Scan for the cell matching the given text and deliver its (x, y) coordinate at center. 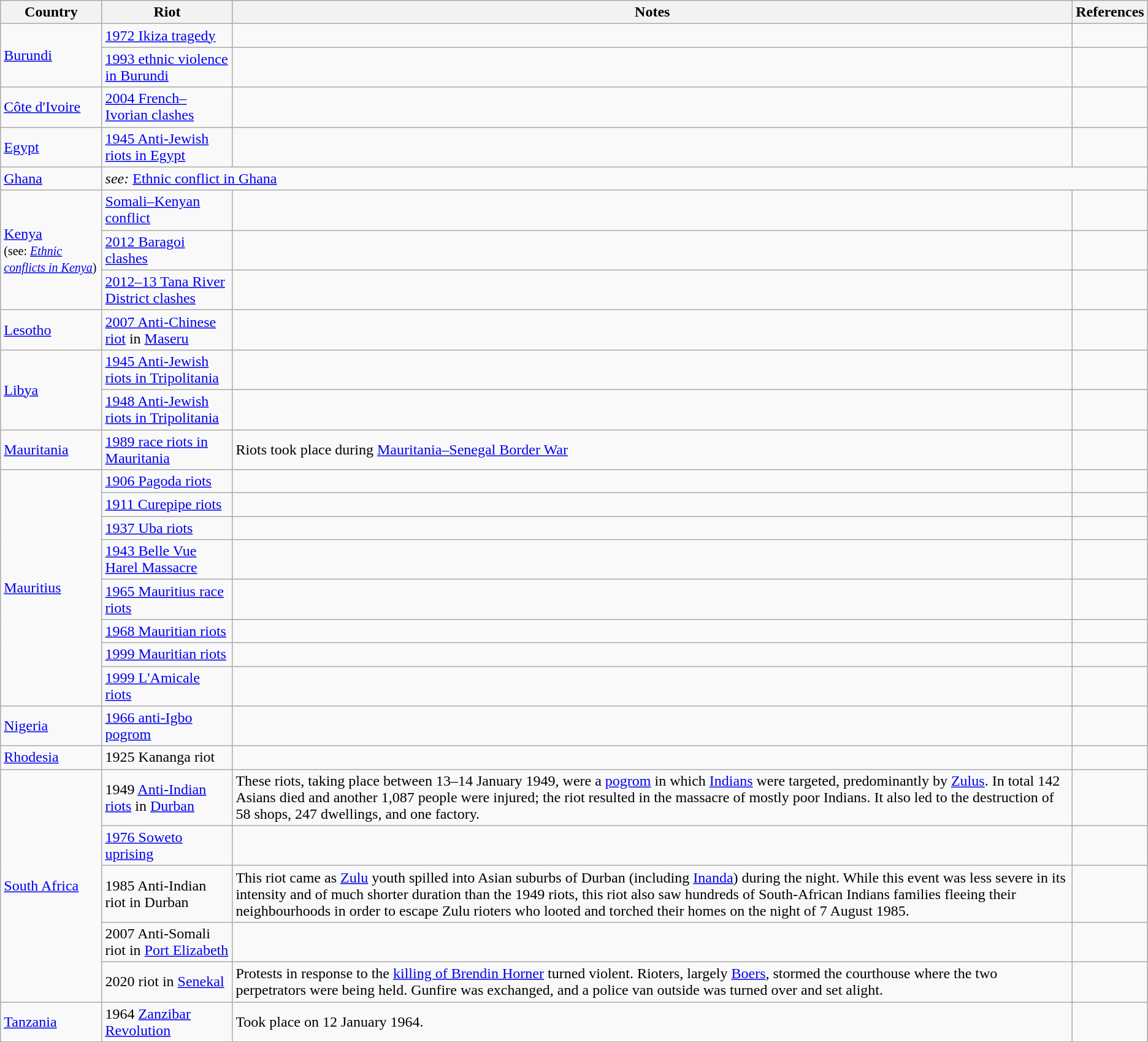
1972 Ikiza tragedy (167, 36)
1943 Belle Vue Harel Massacre (167, 559)
Took place on 12 January 1964. (652, 1022)
1949 Anti-Indian riots in Durban (167, 797)
1945 Anti-Jewish riots in Tripolitania (167, 369)
1945 Anti-Jewish riots in Egypt (167, 147)
Egypt (52, 147)
Ghana (52, 178)
1965 Mauritius race riots (167, 600)
Lesotho (52, 330)
2012–13 Tana River District clashes (167, 289)
2007 Anti-Somali riot in Port Elizabeth (167, 942)
1966 anti-Igbo pogrom (167, 726)
2012 Baragoi clashes (167, 250)
Libya (52, 389)
References (1110, 12)
1976 Soweto uprising (167, 845)
1948 Anti-Jewish riots in Tripolitania (167, 410)
Somali–Kenyan conflict (167, 210)
1911 Curepipe riots (167, 505)
1999 Mauritian riots (167, 654)
Burundi (52, 55)
Kenya(see: Ethnic conflicts in Kenya) (52, 250)
2007 Anti-Chinese riot in Maseru (167, 330)
1968 Mauritian riots (167, 631)
see: Ethnic conflict in Ghana (624, 178)
Côte d'Ivoire (52, 107)
Riot (167, 12)
Mauritius (52, 588)
2020 riot in Senekal (167, 981)
Riots took place during Mauritania–Senegal Border War (652, 449)
Nigeria (52, 726)
2004 French–Ivorian clashes (167, 107)
1925 Kananga riot (167, 757)
1999 L'Amicale riots (167, 686)
Rhodesia (52, 757)
1964 Zanzibar Revolution (167, 1022)
Notes (652, 12)
1937 Uba riots (167, 528)
1989 race riots in Mauritania (167, 449)
1993 ethnic violence in Burundi (167, 67)
Tanzania (52, 1022)
South Africa (52, 886)
1985 Anti-Indian riot in Durban (167, 894)
Mauritania (52, 449)
Country (52, 12)
1906 Pagoda riots (167, 481)
